Pinpoint the cell where the given text exists, returning its (X, Y) midpoint coordinate. 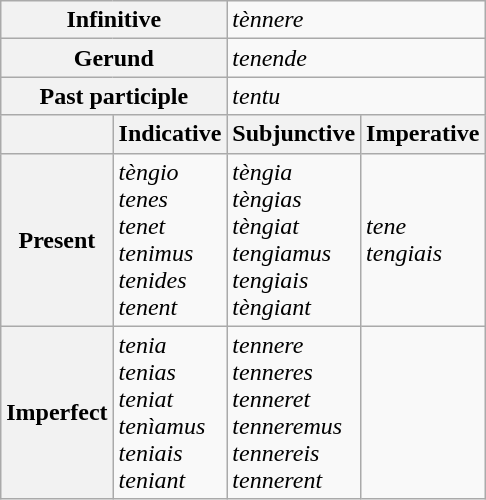
Infinitive (114, 20)
tenetengiais (423, 240)
tèngiotenestenettenimustenidestenent (170, 240)
Imperative (423, 134)
Indicative (170, 134)
Gerund (114, 58)
teniateniasteniattenìamusteniaisteniant (170, 412)
tèngiatèngiastèngiattengiamustengiaistèngiant (294, 240)
tenneretennerestennerettenneremustennereistennerent (294, 412)
Subjunctive (294, 134)
tènnere (356, 20)
tenende (356, 58)
tentu (356, 96)
Imperfect (57, 412)
Present (57, 240)
Past participle (114, 96)
